Capture the cell that displays the provided text and extract its [X, Y] central coordinate. 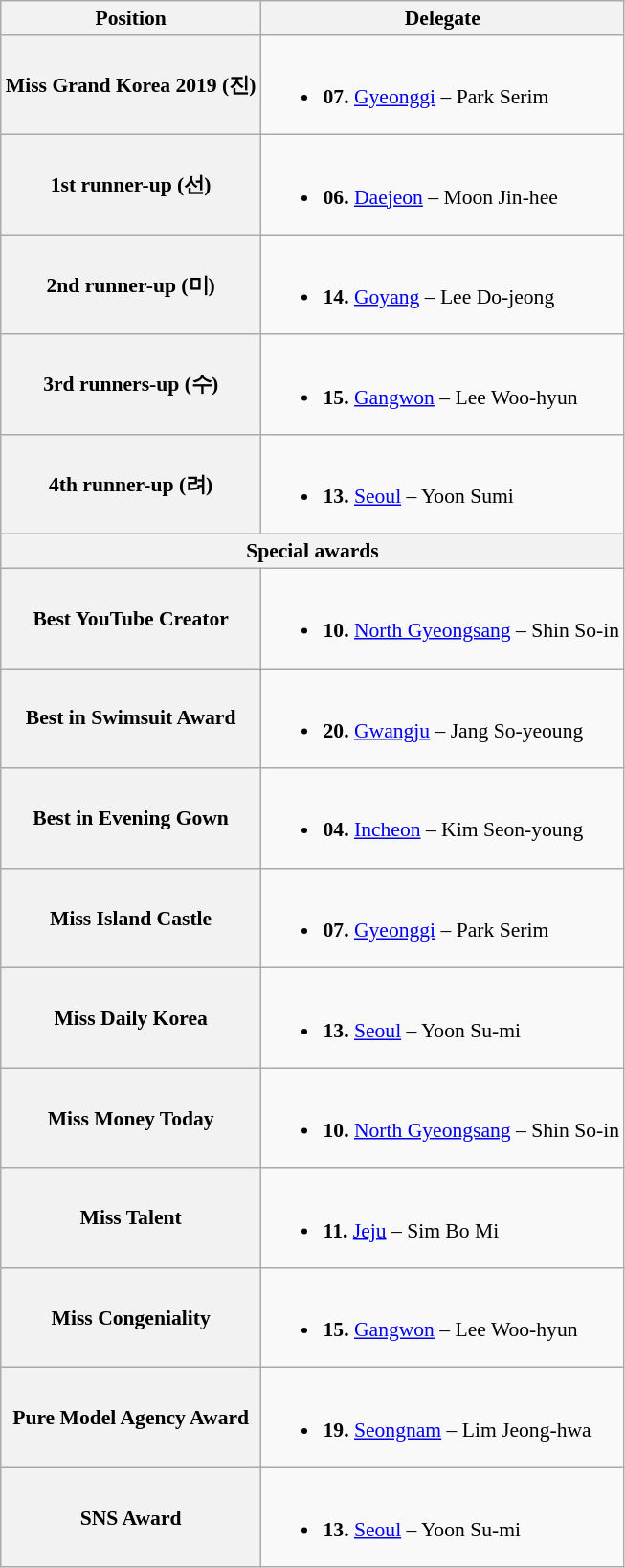
Miss Talent [131, 1218]
13. Seoul – Yoon Sumi [443, 485]
Best in Swimsuit Award [131, 718]
Pure Model Agency Award [131, 1418]
19. Seongnam – Lim Jeong-hwa [443, 1418]
Delegate [443, 18]
3rd runners-up (수) [131, 385]
Best in Evening Gown [131, 818]
Miss Money Today [131, 1118]
SNS Award [131, 1518]
Special awards [312, 552]
2nd runner-up (미) [131, 284]
Position [131, 18]
Miss Congeniality [131, 1318]
4th runner-up (려) [131, 485]
Best YouTube Creator [131, 619]
Miss Grand Korea 2019 (진) [131, 85]
14. Goyang – Lee Do-jeong [443, 284]
Miss Daily Korea [131, 1018]
20. Gwangju – Jang So-yeoung [443, 718]
06. Daejeon – Moon Jin-hee [443, 185]
11. Jeju – Sim Bo Mi [443, 1218]
1st runner-up (선) [131, 185]
04. Incheon – Kim Seon-young [443, 818]
Miss Island Castle [131, 919]
